Identify which cell holds the provided text, then report its [X, Y] central coordinate. 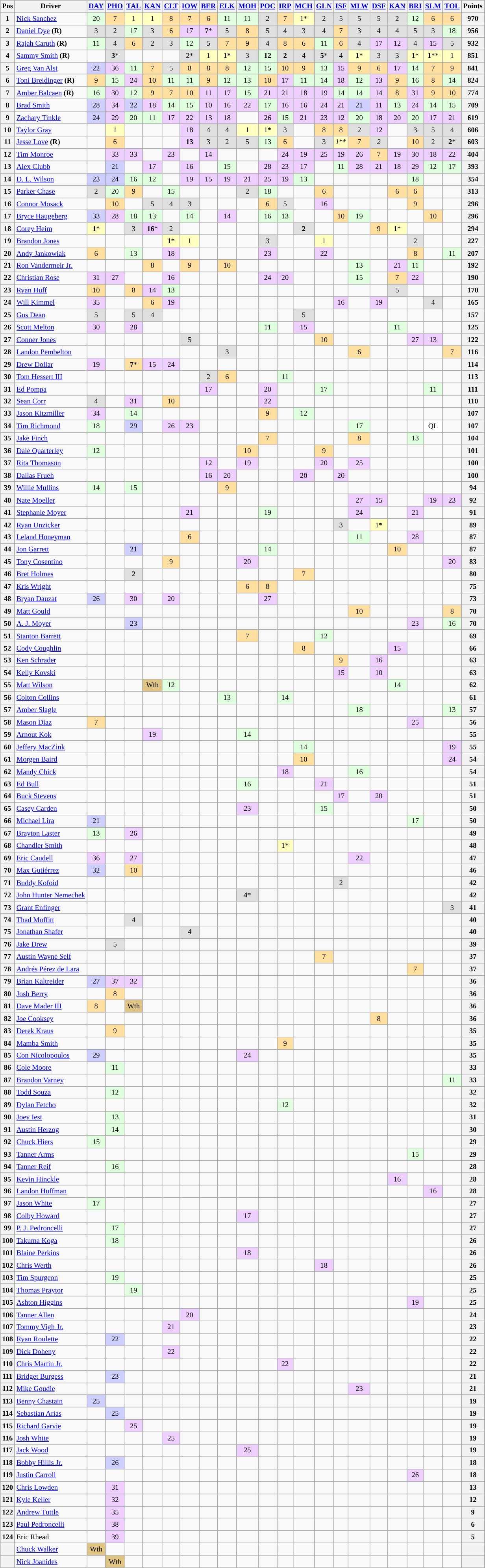
52 [8, 649]
393 [473, 167]
Ken Schrader [50, 660]
Conner Jones [50, 340]
709 [473, 105]
MCH [304, 6]
81 [8, 1006]
Parker Chase [50, 191]
619 [473, 117]
53 [8, 660]
Buddy Kofoid [50, 883]
956 [473, 31]
109 [8, 1352]
96 [8, 1192]
IOW [190, 6]
841 [473, 68]
TAL [134, 6]
Jason White [50, 1204]
Chuck Walker [50, 1549]
88 [8, 1093]
Jack Wood [50, 1451]
74 [8, 920]
Bryce Haugeberg [50, 216]
Tanner Arms [50, 1154]
Amber Slagle [50, 710]
Will Kimmel [50, 303]
932 [473, 43]
Jake Drew [50, 945]
Kelly Kovski [50, 673]
IRP [285, 6]
Willie Mullins [50, 488]
Brian Kaltreider [50, 982]
84 [8, 1043]
67 [8, 834]
Leland Honeyman [50, 538]
72 [8, 895]
Nick Sanchez [50, 19]
Casey Carden [50, 808]
Eric Caudell [50, 858]
Josh Berry [50, 994]
Colton Collins [50, 697]
Rajah Caruth (R) [50, 43]
121 [8, 1500]
Andrew Tuttle [50, 1512]
Cody Coughlin [50, 649]
Scott Melton [50, 327]
60 [8, 747]
Taylor Gray [50, 130]
Tim Spurgeon [50, 1278]
Austin Herzog [50, 1130]
207 [473, 253]
77 [8, 957]
Sammy Smith (R) [50, 56]
Todd Souza [50, 1093]
102 [8, 1266]
71 [8, 883]
170 [473, 290]
43 [8, 538]
Points [473, 6]
Brandon Jones [50, 241]
115 [8, 1426]
P. J. Pedroncelli [50, 1229]
Tom Hessert III [50, 377]
Gus Dean [50, 315]
ELK [227, 6]
106 [8, 1315]
Dave Mader III [50, 1006]
Drew Dollar [50, 364]
Morgen Baird [50, 760]
Cole Moore [50, 1068]
Thad Moffitt [50, 920]
Ed Bull [50, 784]
D. L. Wilson [50, 179]
79 [8, 982]
Jon Garrett [50, 549]
Mason Diaz [50, 723]
Derek Kraus [50, 1031]
Brayton Laster [50, 834]
294 [473, 229]
Dale Quarterley [50, 451]
Kyle Keller [50, 1500]
76 [8, 945]
45 [8, 562]
Tanner Reif [50, 1167]
Bryan Dauzat [50, 599]
ISF [341, 6]
Richard Garvie [50, 1426]
Chuck Hiers [50, 1142]
123 [8, 1525]
SLM [433, 6]
PHO [115, 6]
GLN [324, 6]
774 [473, 93]
Bret Holmes [50, 575]
Josh White [50, 1438]
Colby Howard [50, 1216]
120 [8, 1488]
CLT [171, 6]
Landon Huffman [50, 1192]
404 [473, 154]
227 [473, 241]
78 [8, 969]
Paul Pedroncelli [50, 1525]
Nate Moeller [50, 500]
119 [8, 1475]
Con Nicolopoulos [50, 1056]
DAY [96, 6]
Amber Balcaen (R) [50, 93]
118 [8, 1463]
124 [8, 1537]
Ryan Unzicker [50, 525]
606 [473, 130]
BRI [415, 6]
Kris Wright [50, 586]
Thomas Praytor [50, 1290]
Ron Vandermeir Jr. [50, 266]
Landon Pembelton [50, 352]
Ryan Huff [50, 290]
165 [473, 303]
Rita Thomason [50, 463]
Andrés Pérez de Lara [50, 969]
MLW [359, 6]
93 [8, 1154]
5* [324, 56]
Bridget Burgess [50, 1377]
Jeffery MacZink [50, 747]
Grant Enfinger [50, 908]
A. J. Moyer [50, 623]
Bobby Hillis Jr. [50, 1463]
Eric Rhead [50, 1537]
Andy Jankowiak [50, 253]
Tommy Vigh Jr. [50, 1327]
Austin Wayne Self [50, 957]
Joey Iest [50, 1117]
82 [8, 1019]
POC [268, 6]
Chris Lowden [50, 1488]
Jake Finch [50, 438]
Stanton Barrett [50, 636]
Tim Monroe [50, 154]
105 [8, 1303]
Ashton Higgins [50, 1303]
99 [8, 1229]
Brad Smith [50, 105]
Driver [50, 6]
85 [8, 1056]
TOL [452, 6]
Corey Heim [50, 229]
86 [8, 1068]
Zachary Tinkle [50, 117]
95 [8, 1179]
Sean Corr [50, 401]
Dylan Fetcho [50, 1105]
Connor Mosack [50, 204]
103 [8, 1278]
Max Gutiérrez [50, 871]
Benny Chastain [50, 1401]
Pos [8, 6]
157 [473, 315]
Matt Wilson [50, 686]
Matt Gould [50, 612]
Ryan Roulette [50, 1340]
824 [473, 80]
Jason Kitzmiller [50, 414]
Takuma Koga [50, 1241]
3* [115, 56]
Justin Carroll [50, 1475]
970 [473, 19]
Daniel Dye (R) [50, 31]
354 [473, 179]
Alex Clubb [50, 167]
Mamba Smith [50, 1043]
Tony Cosentino [50, 562]
Tim Richmond [50, 426]
4* [247, 895]
Joe Cooksey [50, 1019]
Chris Werth [50, 1266]
Blaine Perkins [50, 1253]
BER [209, 6]
Sebastian Arias [50, 1414]
44 [8, 549]
Arnout Kok [50, 734]
Chris Martin Jr. [50, 1364]
192 [473, 266]
112 [8, 1389]
MOH [247, 6]
59 [8, 734]
Mike Goudie [50, 1389]
Stephanie Moyer [50, 512]
851 [473, 56]
68 [8, 846]
Toni Breidinger (R) [50, 80]
QL [433, 426]
603 [473, 142]
Brandon Varney [50, 1080]
Michael Lira [50, 821]
Chandler Smith [50, 846]
Dick Doheny [50, 1352]
125 [473, 327]
Jonathan Shafer [50, 932]
Mandy Chick [50, 771]
190 [473, 278]
97 [8, 1204]
90 [8, 1117]
64 [8, 797]
Buck Stevens [50, 797]
Dallas Frueh [50, 475]
Christian Rose [50, 278]
Nick Joanides [50, 1562]
98 [8, 1216]
313 [473, 191]
Kevin Hinckle [50, 1179]
Jesse Love (R) [50, 142]
DSF [379, 6]
Tanner Allen [50, 1315]
Greg Van Alst [50, 68]
16* [152, 229]
58 [8, 723]
John Hunter Nemechek [50, 895]
108 [8, 1340]
Ed Pompa [50, 389]
117 [8, 1451]
65 [8, 808]
